Return the [X, Y] coordinate for the center point of the cell that contains the specified text.  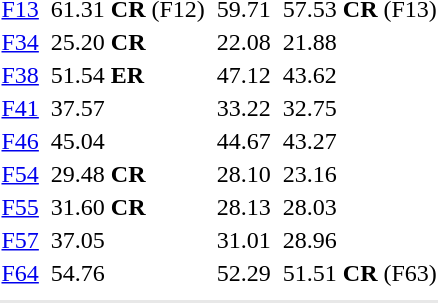
28.03 [360, 207]
32.75 [360, 108]
F41 [20, 108]
33.22 [244, 108]
51.51 CR (F63) [360, 273]
31.01 [244, 240]
21.88 [360, 42]
F54 [20, 174]
F64 [20, 273]
52.29 [244, 273]
25.20 CR [128, 42]
29.48 CR [128, 174]
45.04 [128, 141]
22.08 [244, 42]
43.62 [360, 75]
F57 [20, 240]
37.05 [128, 240]
43.27 [360, 141]
28.13 [244, 207]
F46 [20, 141]
54.76 [128, 273]
51.54 ER [128, 75]
F34 [20, 42]
28.10 [244, 174]
23.16 [360, 174]
28.96 [360, 240]
F38 [20, 75]
F55 [20, 207]
31.60 CR [128, 207]
47.12 [244, 75]
44.67 [244, 141]
37.57 [128, 108]
